Find where the given text appears and provide that cell's center as (x, y) coordinate. 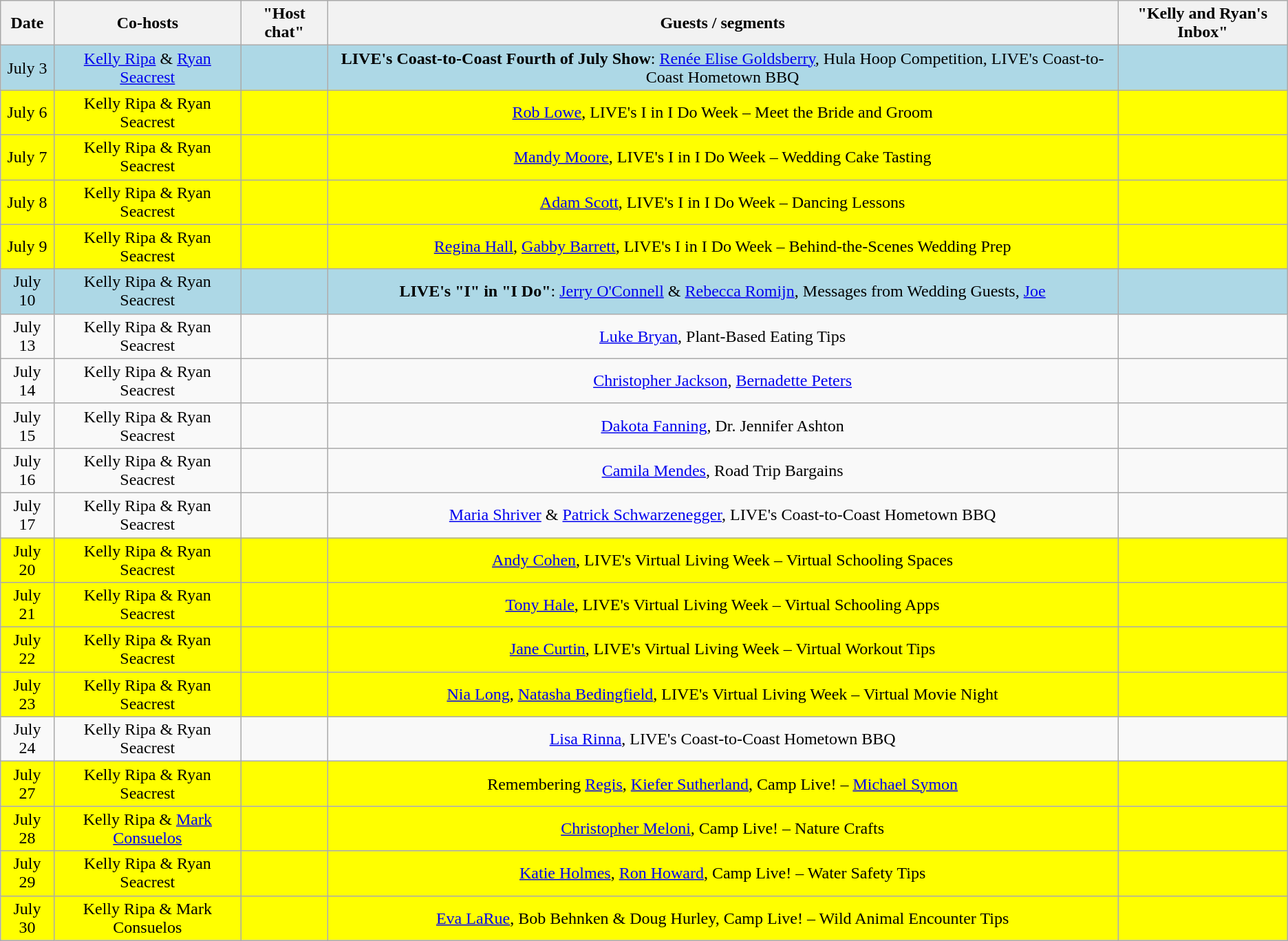
July 17 (28, 515)
Co-hosts (147, 23)
Guests / segments (722, 23)
July 21 (28, 605)
Regina Hall, Gabby Barrett, LIVE's I in I Do Week – Behind-the-Scenes Wedding Prep (722, 246)
Maria Shriver & Patrick Schwarzenegger, LIVE's Coast-to-Coast Hometown BBQ (722, 515)
July 9 (28, 246)
Luke Bryan, Plant-Based Eating Tips (722, 336)
Camila Mendes, Road Trip Bargains (722, 470)
July 8 (28, 202)
July 27 (28, 784)
"Host chat" (283, 23)
July 24 (28, 739)
Christopher Meloni, Camp Live! – Nature Crafts (722, 828)
Date (28, 23)
July 16 (28, 470)
Nia Long, Natasha Bedingfield, LIVE's Virtual Living Week – Virtual Movie Night (722, 695)
July 28 (28, 828)
Remembering Regis, Kiefer Sutherland, Camp Live! – Michael Symon (722, 784)
Christopher Jackson, Bernadette Peters (722, 381)
July 10 (28, 292)
July 30 (28, 918)
July 22 (28, 649)
Jane Curtin, LIVE's Virtual Living Week – Virtual Workout Tips (722, 649)
Andy Cohen, LIVE's Virtual Living Week – Virtual Schooling Spaces (722, 560)
LIVE's Coast-to-Coast Fourth of July Show: Renée Elise Goldsberry, Hula Hoop Competition, LIVE's Coast-to-Coast Hometown BBQ (722, 67)
Lisa Rinna, LIVE's Coast-to-Coast Hometown BBQ (722, 739)
July 7 (28, 157)
July 13 (28, 336)
July 29 (28, 874)
July 3 (28, 67)
July 23 (28, 695)
Eva LaRue, Bob Behnken & Doug Hurley, Camp Live! – Wild Animal Encounter Tips (722, 918)
Rob Lowe, LIVE's I in I Do Week – Meet the Bride and Groom (722, 113)
Mandy Moore, LIVE's I in I Do Week – Wedding Cake Tasting (722, 157)
Katie Holmes, Ron Howard, Camp Live! – Water Safety Tips (722, 874)
July 6 (28, 113)
"Kelly and Ryan's Inbox" (1203, 23)
LIVE's "I" in "I Do": Jerry O'Connell & Rebecca Romijn, Messages from Wedding Guests, Joe (722, 292)
July 15 (28, 425)
Tony Hale, LIVE's Virtual Living Week – Virtual Schooling Apps (722, 605)
July 20 (28, 560)
July 14 (28, 381)
Dakota Fanning, Dr. Jennifer Ashton (722, 425)
Adam Scott, LIVE's I in I Do Week – Dancing Lessons (722, 202)
